Locate the cell with the specified text and output its [x, y] center coordinate. 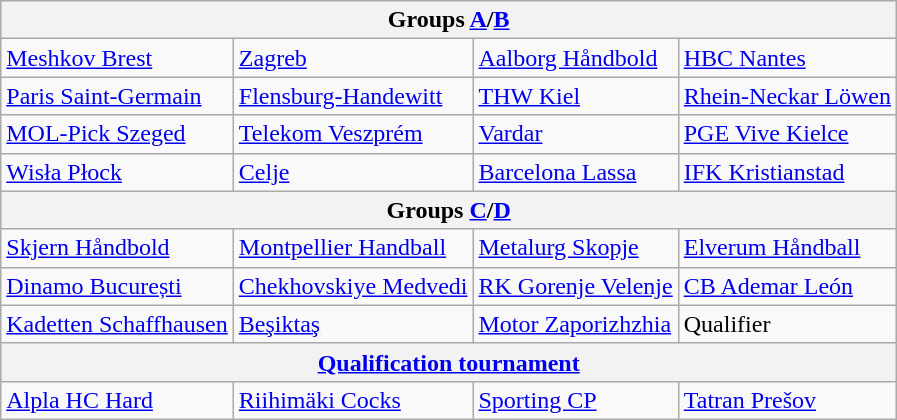
Telekom Veszprém [353, 134]
PGE Vive Kielce [787, 134]
Dinamo București [118, 286]
Rhein-Neckar Löwen [787, 96]
Meshkov Brest [118, 58]
Wisła Płock [118, 172]
THW Kiel [576, 96]
Vardar [576, 134]
Motor Zaporizhzhia [576, 324]
Groups A/B [449, 20]
Metalurg Skopje [576, 248]
CB Ademar León [787, 286]
Riihimäki Cocks [353, 400]
Qualifier [787, 324]
Chekhovskiye Medvedi [353, 286]
Flensburg-Handewitt [353, 96]
Groups C/D [449, 210]
Zagreb [353, 58]
Paris Saint-Germain [118, 96]
Tatran Prešov [787, 400]
Montpellier Handball [353, 248]
HBC Nantes [787, 58]
Aalborg Håndbold [576, 58]
Sporting CP [576, 400]
Celje [353, 172]
Qualification tournament [449, 362]
RK Gorenje Velenje [576, 286]
Elverum Håndball [787, 248]
Skjern Håndbold [118, 248]
Barcelona Lassa [576, 172]
MOL-Pick Szeged [118, 134]
Beşiktaş [353, 324]
IFK Kristianstad [787, 172]
Kadetten Schaffhausen [118, 324]
Alpla HC Hard [118, 400]
